For the text-containing cell, return its midpoint in [X, Y] coordinate format. 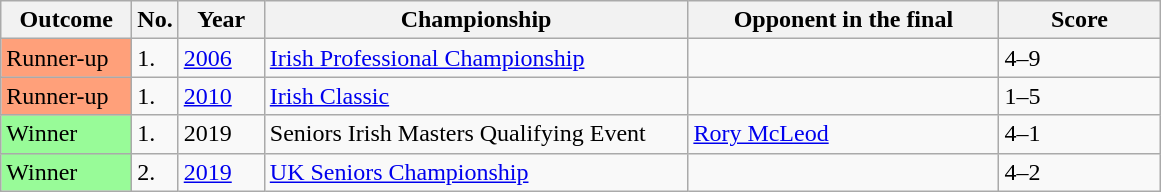
UK Seniors Championship [476, 172]
1–5 [1080, 96]
2. [155, 172]
Year [221, 20]
No. [155, 20]
4–2 [1080, 172]
Rory McLeod [844, 134]
2006 [221, 58]
2010 [221, 96]
4–1 [1080, 134]
Irish Professional Championship [476, 58]
Championship [476, 20]
Outcome [66, 20]
Seniors Irish Masters Qualifying Event [476, 134]
Irish Classic [476, 96]
Score [1080, 20]
Opponent in the final [844, 20]
4–9 [1080, 58]
